Scan for the cell matching the given text and deliver its (X, Y) coordinate at center. 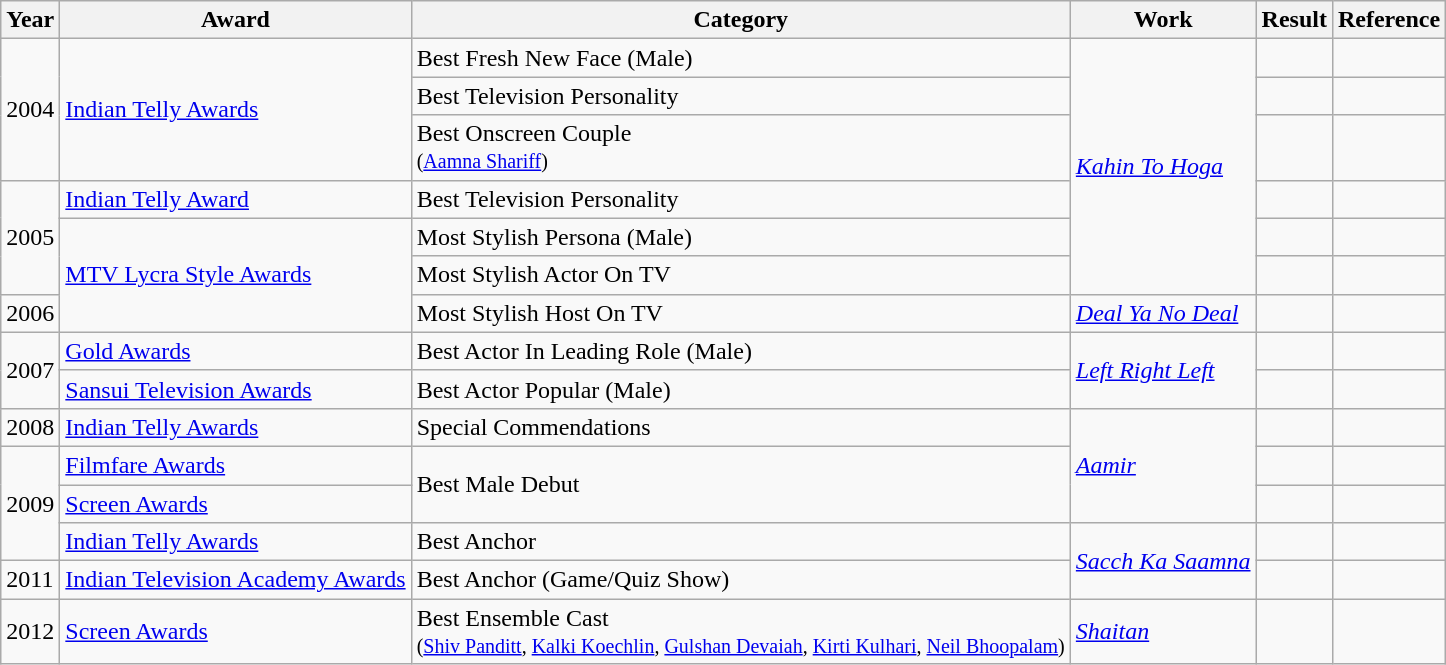
Year (30, 20)
Best Male Debut (740, 484)
MTV Lycra Style Awards (236, 275)
Left Right Left (1163, 370)
Result (1294, 20)
Best Actor Popular (Male) (740, 389)
Most Stylish Host On TV (740, 313)
Special Commendations (740, 427)
Sacch Ka Saamna (1163, 561)
Best Onscreen Couple(Aamna Shariff) (740, 148)
Shaitan (1163, 632)
2004 (30, 110)
Deal Ya No Deal (1163, 313)
Reference (1388, 20)
Best Fresh New Face (Male) (740, 58)
Aamir (1163, 465)
Best Actor In Leading Role (Male) (740, 351)
Most Stylish Persona (Male) (740, 237)
Most Stylish Actor On TV (740, 275)
Indian Television Academy Awards (236, 580)
2011 (30, 580)
Best Anchor (740, 542)
2007 (30, 370)
Best Anchor (Game/Quiz Show) (740, 580)
2005 (30, 237)
Category (740, 20)
2006 (30, 313)
Gold Awards (236, 351)
Kahin To Hoga (1163, 166)
Filmfare Awards (236, 465)
Award (236, 20)
2008 (30, 427)
Indian Telly Award (236, 199)
2012 (30, 632)
Sansui Television Awards (236, 389)
Best Ensemble Cast(Shiv Panditt, Kalki Koechlin, Gulshan Devaiah, Kirti Kulhari, Neil Bhoopalam) (740, 632)
Work (1163, 20)
2009 (30, 503)
